Locate the cell with the specified text and output its (X, Y) center coordinate. 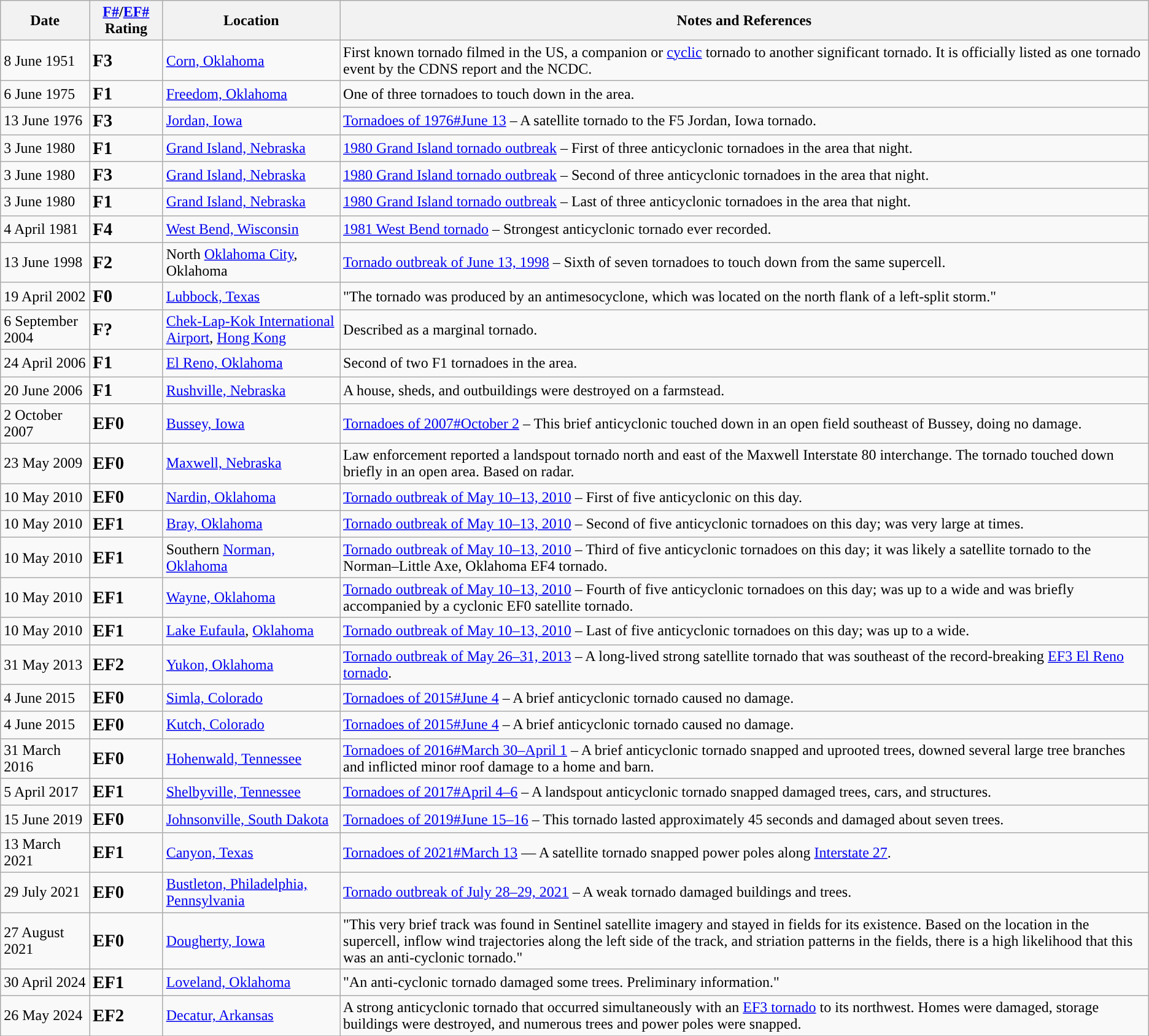
Freedom, Oklahoma (251, 94)
6 June 1975 (45, 94)
Wayne, Oklahoma (251, 598)
F2 (126, 263)
Loveland, Oklahoma (251, 983)
Tornado outbreak of July 28–29, 2021 – A weak tornado damaged buildings and trees. (745, 892)
Second of two F1 tornadoes in the area. (745, 363)
5 April 2017 (45, 792)
F4 (126, 229)
Bray, Oklahoma (251, 524)
Date (45, 21)
Yukon, Oklahoma (251, 664)
Decatur, Arkansas (251, 1016)
Jordan, Iowa (251, 121)
Simla, Colorado (251, 698)
4 April 1981 (45, 229)
1980 Grand Island tornado outbreak – Last of three anticyclonic tornadoes in the area that night. (745, 202)
2 October 2007 (45, 423)
Rushville, Nebraska (251, 390)
24 April 2006 (45, 363)
Canyon, Texas (251, 852)
F? (126, 329)
"The tornado was produced by an antimesocyclone, which was located on the north flank of a left-split storm." (745, 296)
Maxwell, Nebraska (251, 464)
Dougherty, Iowa (251, 940)
19 April 2002 (45, 296)
North Oklahoma City, Oklahoma (251, 263)
1980 Grand Island tornado outbreak – Second of three anticyclonic tornadoes in the area that night. (745, 175)
Shelbyville, Tennessee (251, 792)
Bustleton, Philadelphia, Pennsylvania (251, 892)
20 June 2006 (45, 390)
West Bend, Wisconsin (251, 229)
13 March 2021 (45, 852)
Location (251, 21)
Corn, Oklahoma (251, 60)
Notes and References (745, 21)
Hohenwald, Tennessee (251, 759)
Bussey, Iowa (251, 423)
Tornadoes of 2019#June 15–16 – This tornado lasted approximately 45 seconds and damaged about seven trees. (745, 819)
Chek-Lap-Kok International Airport, Hong Kong (251, 329)
Tornado outbreak of May 26–31, 2013 – A long-lived strong satellite tornado that was southeast of the record-breaking EF3 El Reno tornado. (745, 664)
Nardin, Oklahoma (251, 497)
15 June 2019 (45, 819)
Tornado outbreak of June 13, 1998 – Sixth of seven tornadoes to touch down from the same supercell. (745, 263)
Tornadoes of 2021#March 13 — A satellite tornado snapped power poles along Interstate 27. (745, 852)
"An anti-cyclonic tornado damaged some trees. Preliminary information." (745, 983)
Described as a marginal tornado. (745, 329)
Tornado outbreak of May 10–13, 2010 – Second of five anticyclonic tornadoes on this day; was very large at times. (745, 524)
8 June 1951 (45, 60)
13 June 1976 (45, 121)
One of three tornadoes to touch down in the area. (745, 94)
26 May 2024 (45, 1016)
A house, sheds, and outbuildings were destroyed on a farmstead. (745, 390)
El Reno, Oklahoma (251, 363)
Tornadoes of 2017#April 4–6 – A landspout anticyclonic tornado snapped damaged trees, cars, and structures. (745, 792)
1980 Grand Island tornado outbreak – First of three anticyclonic tornadoes in the area that night. (745, 148)
Tornadoes of 2007#October 2 – This brief anticyclonic touched down in an open field southeast of Bussey, doing no damage. (745, 423)
23 May 2009 (45, 464)
Tornadoes of 1976#June 13 – A satellite tornado to the F5 Jordan, Iowa tornado. (745, 121)
Lake Eufaula, Oklahoma (251, 631)
Lubbock, Texas (251, 296)
Tornado outbreak of May 10–13, 2010 – First of five anticyclonic on this day. (745, 497)
13 June 1998 (45, 263)
Johnsonville, South Dakota (251, 819)
30 April 2024 (45, 983)
Tornado outbreak of May 10–13, 2010 – Last of five anticyclonic tornadoes on this day; was up to a wide. (745, 631)
F0 (126, 296)
Kutch, Colorado (251, 725)
31 May 2013 (45, 664)
27 August 2021 (45, 940)
F#/EF# Rating (126, 21)
31 March 2016 (45, 759)
29 July 2021 (45, 892)
1981 West Bend tornado – Strongest anticyclonic tornado ever recorded. (745, 229)
6 September 2004 (45, 329)
Southern Norman, Oklahoma (251, 557)
